Search for the cell housing the specified text and yield its [X, Y] center coordinate. 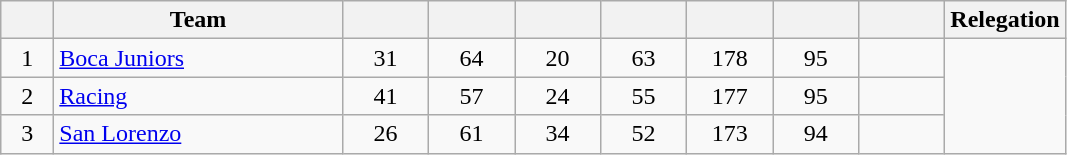
Boca Juniors [198, 58]
57 [471, 96]
173 [730, 134]
Team [198, 20]
61 [471, 134]
63 [644, 58]
177 [730, 96]
55 [644, 96]
1 [28, 58]
2 [28, 96]
31 [385, 58]
94 [816, 134]
26 [385, 134]
3 [28, 134]
34 [557, 134]
San Lorenzo [198, 134]
64 [471, 58]
24 [557, 96]
20 [557, 58]
178 [730, 58]
Racing [198, 96]
41 [385, 96]
52 [644, 134]
Relegation [1005, 20]
